Detect which cell encompasses the target text, then output its [x, y] center coordinate. 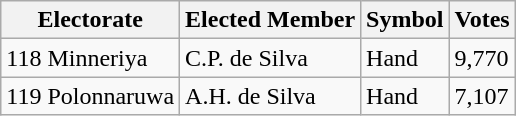
A.H. de Silva [270, 96]
118 Minneriya [90, 58]
Electorate [90, 20]
C.P. de Silva [270, 58]
Elected Member [270, 20]
9,770 [482, 58]
7,107 [482, 96]
Votes [482, 20]
119 Polonnaruwa [90, 96]
Symbol [405, 20]
